Detect which cell encompasses the target text, then output its [X, Y] center coordinate. 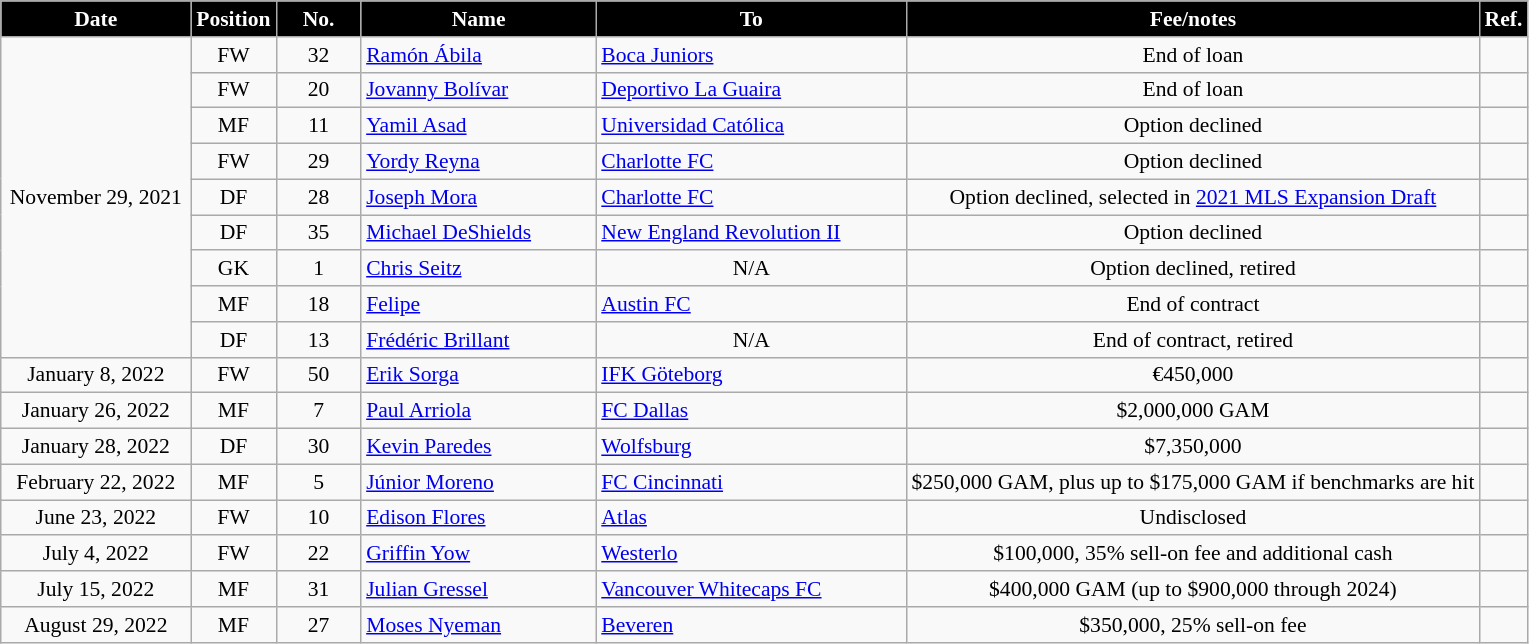
Fee/notes [1192, 19]
Ref. [1503, 19]
Option declined, retired [1192, 269]
Vancouver Whitecaps FC [751, 589]
Date [96, 19]
Wolfsburg [751, 447]
Position [234, 19]
11 [318, 126]
August 29, 2022 [96, 625]
Atlas [751, 518]
End of contract [1192, 304]
7 [318, 411]
1 [318, 269]
Júnior Moreno [478, 482]
27 [318, 625]
10 [318, 518]
Yamil Asad [478, 126]
Universidad Católica [751, 126]
Michael DeShields [478, 233]
New England Revolution II [751, 233]
Deportivo La Guaira [751, 90]
Boca Juniors [751, 55]
Frédéric Brillant [478, 340]
Erik Sorga [478, 375]
$2,000,000 GAM [1192, 411]
20 [318, 90]
Westerlo [751, 554]
January 8, 2022 [96, 375]
35 [318, 233]
Edison Flores [478, 518]
July 4, 2022 [96, 554]
30 [318, 447]
Julian Gressel [478, 589]
$350,000, 25% sell-on fee [1192, 625]
Joseph Mora [478, 197]
$7,350,000 [1192, 447]
Name [478, 19]
22 [318, 554]
FC Dallas [751, 411]
29 [318, 162]
FC Cincinnati [751, 482]
End of contract, retired [1192, 340]
Undisclosed [1192, 518]
Paul Arriola [478, 411]
32 [318, 55]
13 [318, 340]
50 [318, 375]
July 15, 2022 [96, 589]
To [751, 19]
February 22, 2022 [96, 482]
€450,000 [1192, 375]
Austin FC [751, 304]
January 28, 2022 [96, 447]
Option declined, selected in 2021 MLS Expansion Draft [1192, 197]
Beveren [751, 625]
$100,000, 35% sell-on fee and additional cash [1192, 554]
GK [234, 269]
31 [318, 589]
5 [318, 482]
IFK Göteborg [751, 375]
Yordy Reyna [478, 162]
No. [318, 19]
$400,000 GAM (up to $900,000 through 2024) [1192, 589]
Ramón Ábila [478, 55]
Griffin Yow [478, 554]
Chris Seitz [478, 269]
Moses Nyeman [478, 625]
Jovanny Bolívar [478, 90]
Kevin Paredes [478, 447]
November 29, 2021 [96, 198]
18 [318, 304]
Felipe [478, 304]
28 [318, 197]
June 23, 2022 [96, 518]
January 26, 2022 [96, 411]
$250,000 GAM, plus up to $175,000 GAM if benchmarks are hit [1192, 482]
